Find where the given text appears and provide that cell's center as (X, Y) coordinate. 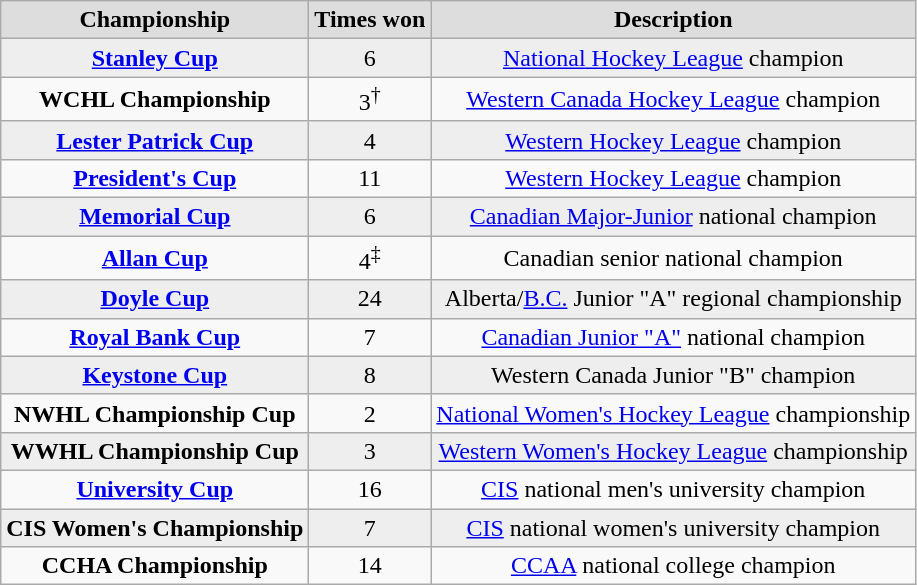
President's Cup (155, 178)
WWHL Championship Cup (155, 451)
CIS national men's university champion (674, 489)
CCHA Championship (155, 566)
2 (370, 413)
4‡ (370, 258)
Canadian Junior "A" national champion (674, 337)
National Hockey League champion (674, 58)
14 (370, 566)
NWHL Championship Cup (155, 413)
Western Women's Hockey League championship (674, 451)
Memorial Cup (155, 217)
4 (370, 140)
Royal Bank Cup (155, 337)
Canadian Major-Junior national champion (674, 217)
Stanley Cup (155, 58)
Western Canada Junior "B" champion (674, 375)
Allan Cup (155, 258)
Keystone Cup (155, 375)
Western Canada Hockey League champion (674, 100)
CIS Women's Championship (155, 528)
Canadian senior national champion (674, 258)
Alberta/B.C. Junior "A" regional championship (674, 299)
CIS national women's university champion (674, 528)
WCHL Championship (155, 100)
Description (674, 20)
Doyle Cup (155, 299)
Times won (370, 20)
8 (370, 375)
Championship (155, 20)
16 (370, 489)
Lester Patrick Cup (155, 140)
11 (370, 178)
24 (370, 299)
3† (370, 100)
3 (370, 451)
National Women's Hockey League championship (674, 413)
University Cup (155, 489)
CCAA national college champion (674, 566)
